Search for the cell housing the specified text and yield its [x, y] center coordinate. 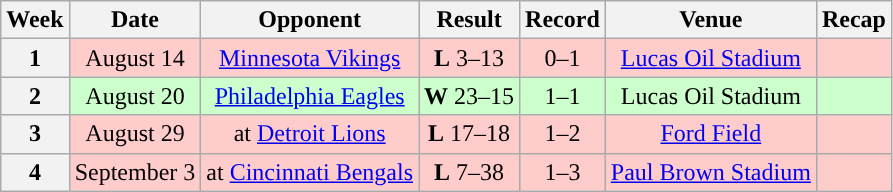
Philadelphia Eagles [310, 96]
L 17–18 [470, 134]
L 3–13 [470, 58]
Minnesota Vikings [310, 58]
Paul Brown Stadium [710, 172]
0–1 [563, 58]
August 20 [135, 96]
1–1 [563, 96]
August 29 [135, 134]
September 3 [135, 172]
2 [35, 96]
Recap [854, 20]
Ford Field [710, 134]
Record [563, 20]
Result [470, 20]
at Cincinnati Bengals [310, 172]
Opponent [310, 20]
August 14 [135, 58]
4 [35, 172]
W 23–15 [470, 96]
Date [135, 20]
Venue [710, 20]
1 [35, 58]
1–3 [563, 172]
L 7–38 [470, 172]
1–2 [563, 134]
3 [35, 134]
Week [35, 20]
at Detroit Lions [310, 134]
